Identify which cell holds the provided text, then report its (x, y) central coordinate. 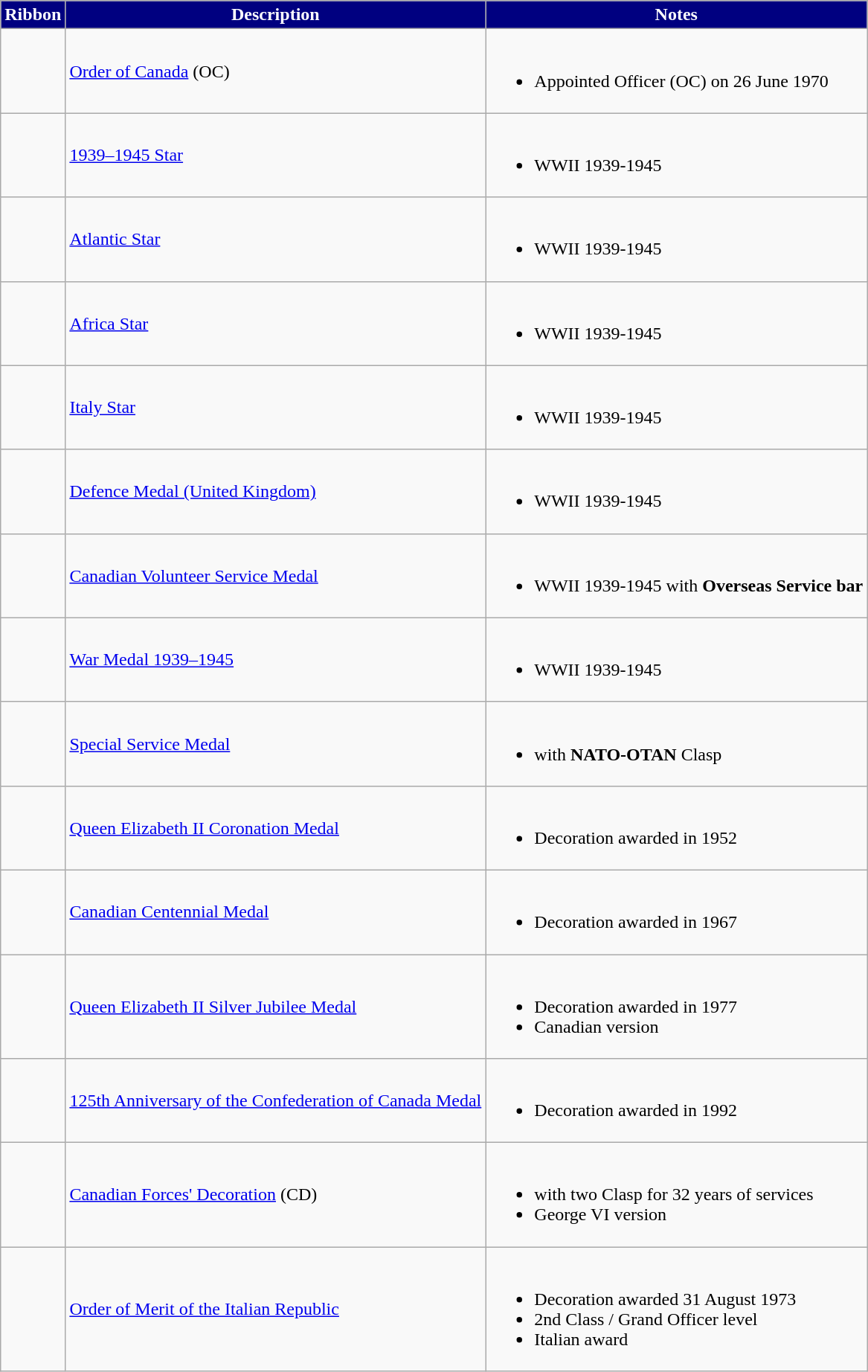
Decoration awarded in 1967 (677, 912)
Queen Elizabeth II Coronation Medal (275, 827)
Appointed Officer (OC) on 26 June 1970 (677, 71)
Atlantic Star (275, 240)
War Medal 1939–1945 (275, 659)
WWII 1939-1945 with Overseas Service bar (677, 576)
Decoration awarded 31 August 19732nd Class / Grand Officer level Italian award (677, 1310)
Decoration awarded in 1977Canadian version (677, 1006)
Ribbon (33, 15)
Africa Star (275, 323)
125th Anniversary of the Confederation of Canada Medal (275, 1101)
Order of Merit of the Italian Republic (275, 1310)
Description (275, 15)
Queen Elizabeth II Silver Jubilee Medal (275, 1006)
Decoration awarded in 1992 (677, 1101)
with two Clasp for 32 years of servicesGeorge VI version (677, 1195)
1939–1945 Star (275, 155)
Canadian Volunteer Service Medal (275, 576)
Canadian Centennial Medal (275, 912)
Notes (677, 15)
Italy Star (275, 408)
Defence Medal (United Kingdom) (275, 491)
Canadian Forces' Decoration (CD) (275, 1195)
Decoration awarded in 1952 (677, 827)
with NATO-OTAN Clasp (677, 744)
Order of Canada (OC) (275, 71)
Special Service Medal (275, 744)
